Extract the (x, y) coordinate from the center of the cell holding the provided text.  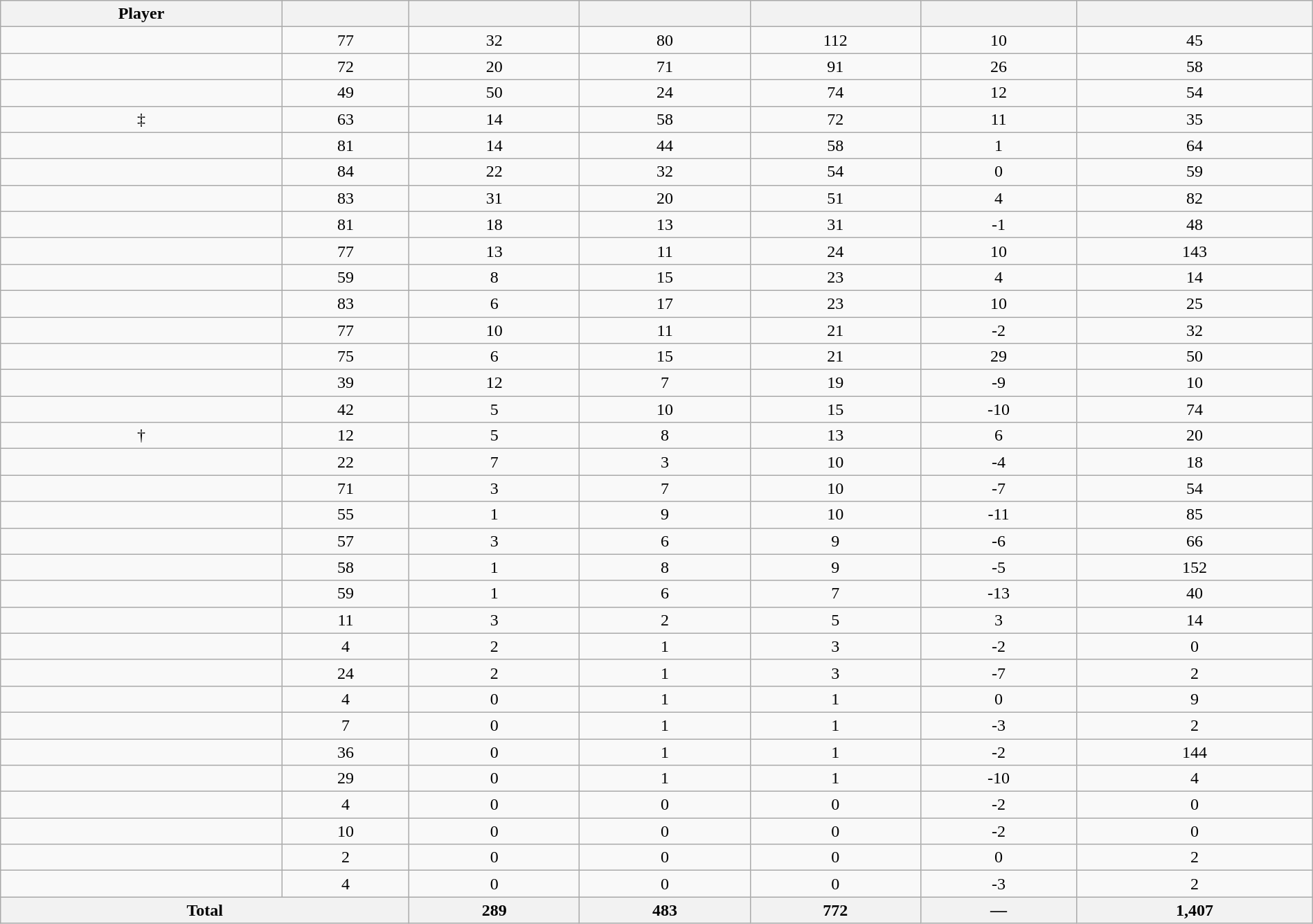
91 (835, 66)
45 (1195, 40)
Total (205, 910)
35 (1195, 119)
289 (494, 910)
75 (345, 357)
25 (1195, 303)
‡ (141, 119)
— (999, 910)
40 (1195, 594)
36 (345, 752)
84 (345, 172)
-1 (999, 224)
-6 (999, 541)
55 (345, 515)
42 (345, 409)
51 (835, 198)
80 (665, 40)
-4 (999, 462)
772 (835, 910)
-5 (999, 567)
57 (345, 541)
483 (665, 910)
144 (1195, 752)
64 (1195, 145)
82 (1195, 198)
66 (1195, 541)
39 (345, 383)
112 (835, 40)
44 (665, 145)
1,407 (1195, 910)
63 (345, 119)
-13 (999, 594)
49 (345, 93)
85 (1195, 515)
† (141, 436)
Player (141, 14)
152 (1195, 567)
26 (999, 66)
48 (1195, 224)
-11 (999, 515)
143 (1195, 251)
-9 (999, 383)
19 (835, 383)
17 (665, 303)
